Locate the cell with the specified text and output its (X, Y) center coordinate. 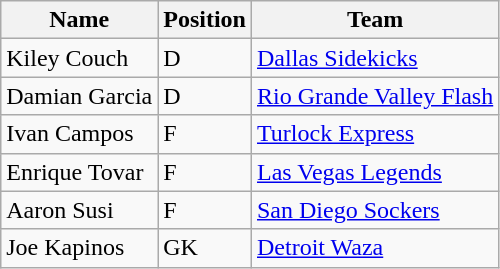
San Diego Sockers (374, 210)
Rio Grande Valley Flash (374, 96)
Name (80, 20)
Team (374, 20)
Aaron Susi (80, 210)
Enrique Tovar (80, 172)
Joe Kapinos (80, 248)
Kiley Couch (80, 58)
Las Vegas Legends (374, 172)
Dallas Sidekicks (374, 58)
Position (205, 20)
Damian Garcia (80, 96)
Ivan Campos (80, 134)
Detroit Waza (374, 248)
Turlock Express (374, 134)
GK (205, 248)
